Return (X, Y) of the center of cell containing provided text 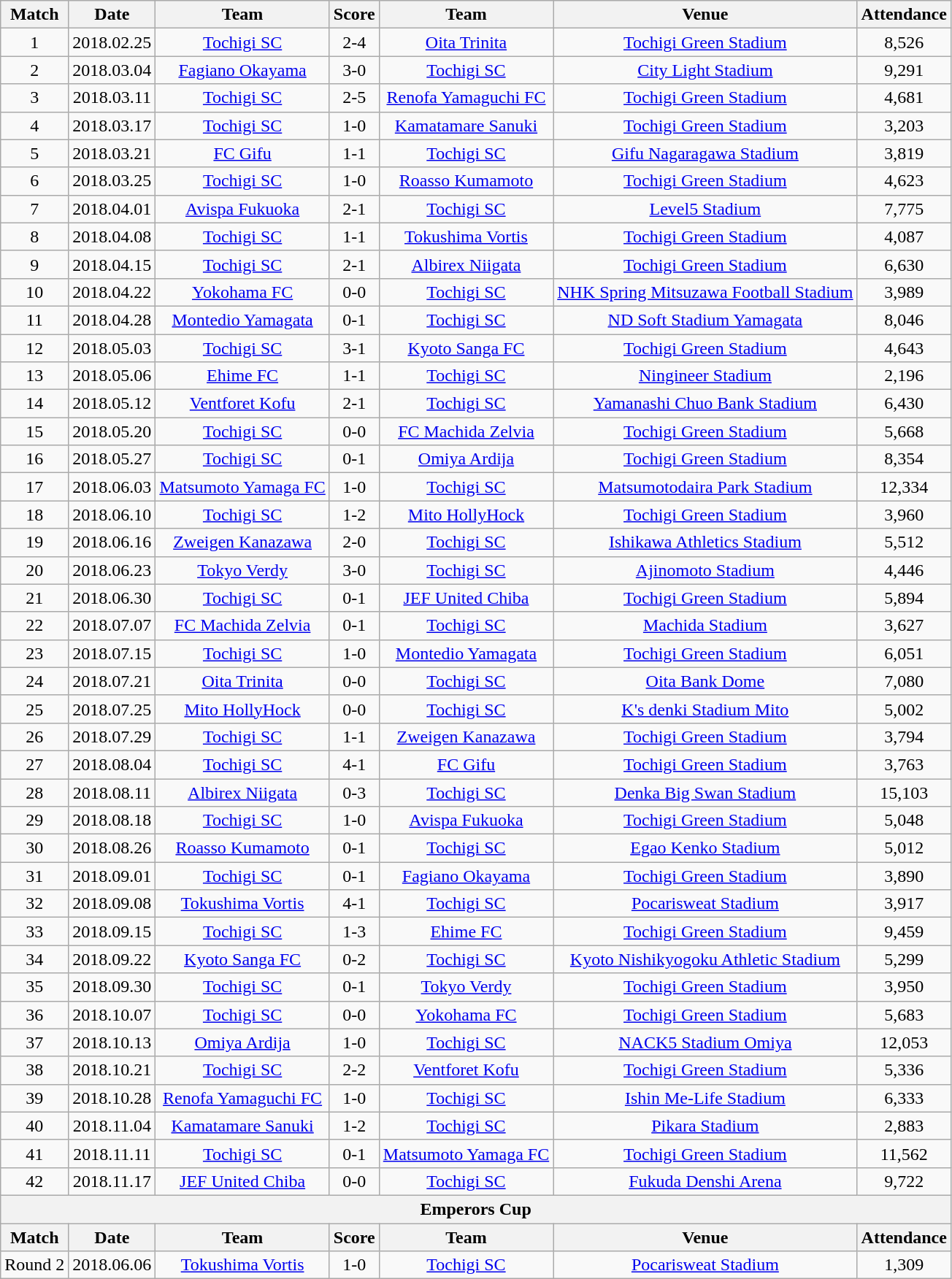
5,894 (904, 598)
7,080 (904, 681)
14 (35, 404)
Ishin Me-Life Stadium (705, 1098)
6,630 (904, 264)
5 (35, 153)
3,763 (904, 764)
1,309 (904, 1265)
9 (35, 264)
1-3 (354, 932)
2018.04.22 (112, 292)
13 (35, 376)
2018.11.04 (112, 1126)
31 (35, 876)
5,048 (904, 821)
18 (35, 515)
2018.06.23 (112, 570)
2018.06.03 (112, 487)
2018.07.07 (112, 626)
2018.03.21 (112, 153)
2018.07.29 (112, 737)
35 (35, 987)
21 (35, 598)
2018.10.21 (112, 1070)
2018.04.28 (112, 320)
40 (35, 1126)
5,002 (904, 709)
Gifu Nagaragawa Stadium (705, 153)
2,196 (904, 376)
2018.06.06 (112, 1265)
5,336 (904, 1070)
29 (35, 821)
3,989 (904, 292)
2018.05.20 (112, 431)
8 (35, 237)
3,950 (904, 987)
19 (35, 542)
6,333 (904, 1098)
11 (35, 320)
2018.10.13 (112, 1042)
K's denki Stadium Mito (705, 709)
36 (35, 1015)
2018.05.27 (112, 459)
37 (35, 1042)
Round 2 (35, 1265)
2018.04.15 (112, 264)
2018.09.01 (112, 876)
Oita Bank Dome (705, 681)
4,446 (904, 570)
15 (35, 431)
42 (35, 1181)
2018.06.16 (112, 542)
5,299 (904, 959)
Matsumotodaira Park Stadium (705, 487)
NACK5 Stadium Omiya (705, 1042)
8,354 (904, 459)
4,623 (904, 181)
2-5 (354, 98)
3,819 (904, 153)
2018.08.18 (112, 821)
8,526 (904, 42)
2-0 (354, 542)
Emperors Cup (476, 1209)
2018.03.25 (112, 181)
9,722 (904, 1181)
2018.07.21 (112, 681)
7,775 (904, 209)
2018.09.30 (112, 987)
23 (35, 653)
25 (35, 709)
6,051 (904, 653)
33 (35, 932)
2018.03.04 (112, 70)
2018.09.08 (112, 904)
2018.03.17 (112, 126)
2018.05.12 (112, 404)
2 (35, 70)
2018.07.25 (112, 709)
Fukuda Denshi Arena (705, 1181)
3,627 (904, 626)
4,087 (904, 237)
27 (35, 764)
6,430 (904, 404)
3,960 (904, 515)
ND Soft Stadium Yamagata (705, 320)
16 (35, 459)
3,917 (904, 904)
30 (35, 848)
5,668 (904, 431)
NHK Spring Mitsuzawa Football Stadium (705, 292)
2,883 (904, 1126)
6 (35, 181)
5,012 (904, 848)
9,291 (904, 70)
15,103 (904, 792)
24 (35, 681)
7 (35, 209)
Machida Stadium (705, 626)
41 (35, 1153)
3,794 (904, 737)
Kyoto Nishikyogoku Athletic Stadium (705, 959)
8,046 (904, 320)
2-4 (354, 42)
2018.06.30 (112, 598)
2018.04.08 (112, 237)
38 (35, 1070)
4,643 (904, 348)
39 (35, 1098)
34 (35, 959)
2018.08.26 (112, 848)
2018.11.17 (112, 1181)
22 (35, 626)
2018.10.28 (112, 1098)
2018.05.06 (112, 376)
2018.02.25 (112, 42)
2018.09.22 (112, 959)
5,683 (904, 1015)
2-2 (354, 1070)
2018.03.11 (112, 98)
5,512 (904, 542)
2018.05.03 (112, 348)
28 (35, 792)
0-3 (354, 792)
9,459 (904, 932)
Ajinomoto Stadium (705, 570)
Egao Kenko Stadium (705, 848)
2018.07.15 (112, 653)
11,562 (904, 1153)
12,053 (904, 1042)
Yamanashi Chuo Bank Stadium (705, 404)
12,334 (904, 487)
Ningineer Stadium (705, 376)
4 (35, 126)
17 (35, 487)
Ishikawa Athletics Stadium (705, 542)
2018.04.01 (112, 209)
26 (35, 737)
0-2 (354, 959)
32 (35, 904)
3,890 (904, 876)
Denka Big Swan Stadium (705, 792)
20 (35, 570)
3 (35, 98)
1 (35, 42)
2018.06.10 (112, 515)
2018.11.11 (112, 1153)
2018.08.11 (112, 792)
12 (35, 348)
2018.09.15 (112, 932)
Pikara Stadium (705, 1126)
3,203 (904, 126)
10 (35, 292)
Level5 Stadium (705, 209)
2018.10.07 (112, 1015)
3-1 (354, 348)
4,681 (904, 98)
2018.08.04 (112, 764)
City Light Stadium (705, 70)
